Scan for the cell matching the given text and deliver its (X, Y) coordinate at center. 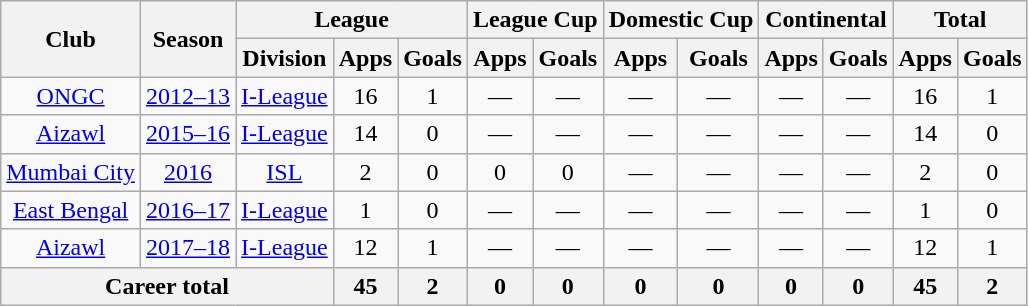
Season (188, 39)
East Bengal (71, 210)
League (352, 20)
2017–18 (188, 248)
Division (285, 58)
Mumbai City (71, 172)
ONGC (71, 96)
Continental (826, 20)
Total (960, 20)
2015–16 (188, 134)
League Cup (535, 20)
2016–17 (188, 210)
Domestic Cup (681, 20)
ISL (285, 172)
2012–13 (188, 96)
Career total (167, 286)
Club (71, 39)
2016 (188, 172)
